Locate the cell with the specified text and output its [x, y] center coordinate. 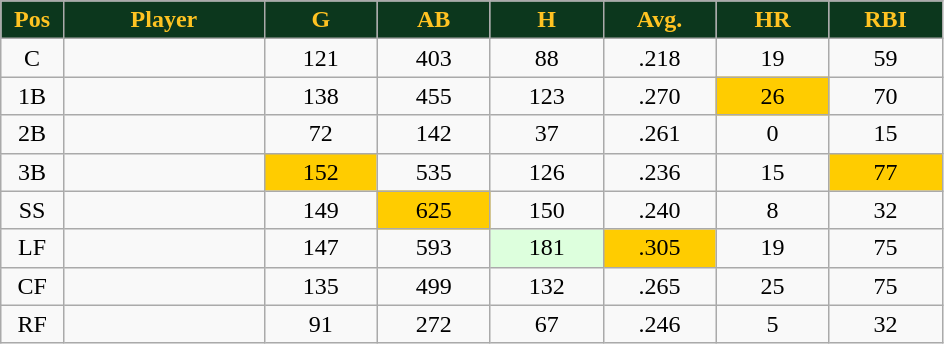
152 [320, 172]
Pos [32, 20]
67 [546, 324]
149 [320, 210]
.236 [660, 172]
70 [886, 96]
0 [772, 134]
.246 [660, 324]
138 [320, 96]
181 [546, 248]
CF [32, 286]
26 [772, 96]
272 [434, 324]
132 [546, 286]
RF [32, 324]
Avg. [660, 20]
RBI [886, 20]
.270 [660, 96]
455 [434, 96]
Player [164, 20]
SS [32, 210]
2B [32, 134]
3B [32, 172]
HR [772, 20]
135 [320, 286]
593 [434, 248]
.305 [660, 248]
8 [772, 210]
72 [320, 134]
59 [886, 58]
121 [320, 58]
.240 [660, 210]
C [32, 58]
625 [434, 210]
88 [546, 58]
142 [434, 134]
LF [32, 248]
AB [434, 20]
.218 [660, 58]
25 [772, 286]
37 [546, 134]
123 [546, 96]
.265 [660, 286]
G [320, 20]
77 [886, 172]
.261 [660, 134]
5 [772, 324]
126 [546, 172]
91 [320, 324]
1B [32, 96]
H [546, 20]
535 [434, 172]
150 [546, 210]
499 [434, 286]
403 [434, 58]
147 [320, 248]
